Capture the cell that displays the provided text and extract its [X, Y] central coordinate. 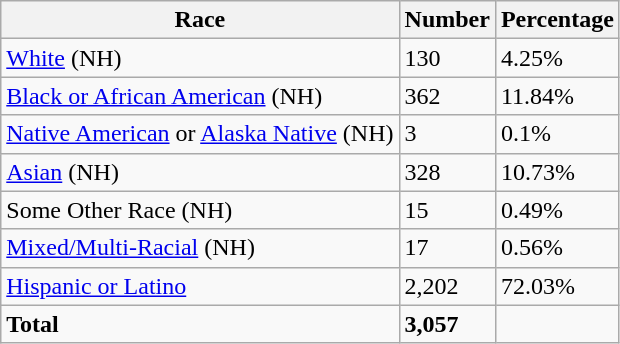
130 [447, 58]
0.56% [557, 248]
11.84% [557, 96]
362 [447, 96]
Native American or Alaska Native (NH) [200, 134]
Asian (NH) [200, 172]
Some Other Race (NH) [200, 210]
Race [200, 20]
328 [447, 172]
10.73% [557, 172]
Black or African American (NH) [200, 96]
0.49% [557, 210]
3 [447, 134]
4.25% [557, 58]
0.1% [557, 134]
15 [447, 210]
3,057 [447, 324]
White (NH) [200, 58]
Mixed/Multi-Racial (NH) [200, 248]
Number [447, 20]
Hispanic or Latino [200, 286]
17 [447, 248]
72.03% [557, 286]
Percentage [557, 20]
2,202 [447, 286]
Total [200, 324]
